Detect which cell encompasses the target text, then output its [x, y] center coordinate. 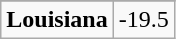
Louisiana [57, 20]
-19.5 [144, 20]
